Extract the (x, y) coordinate from the center of the cell holding the provided text.  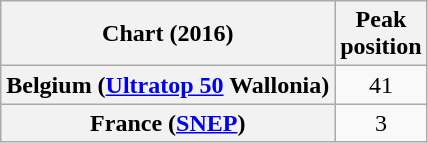
Chart (2016) (168, 34)
3 (381, 123)
41 (381, 85)
Peakposition (381, 34)
France (SNEP) (168, 123)
Belgium (Ultratop 50 Wallonia) (168, 85)
